Return the [x, y] coordinate for the center point of the cell that contains the specified text.  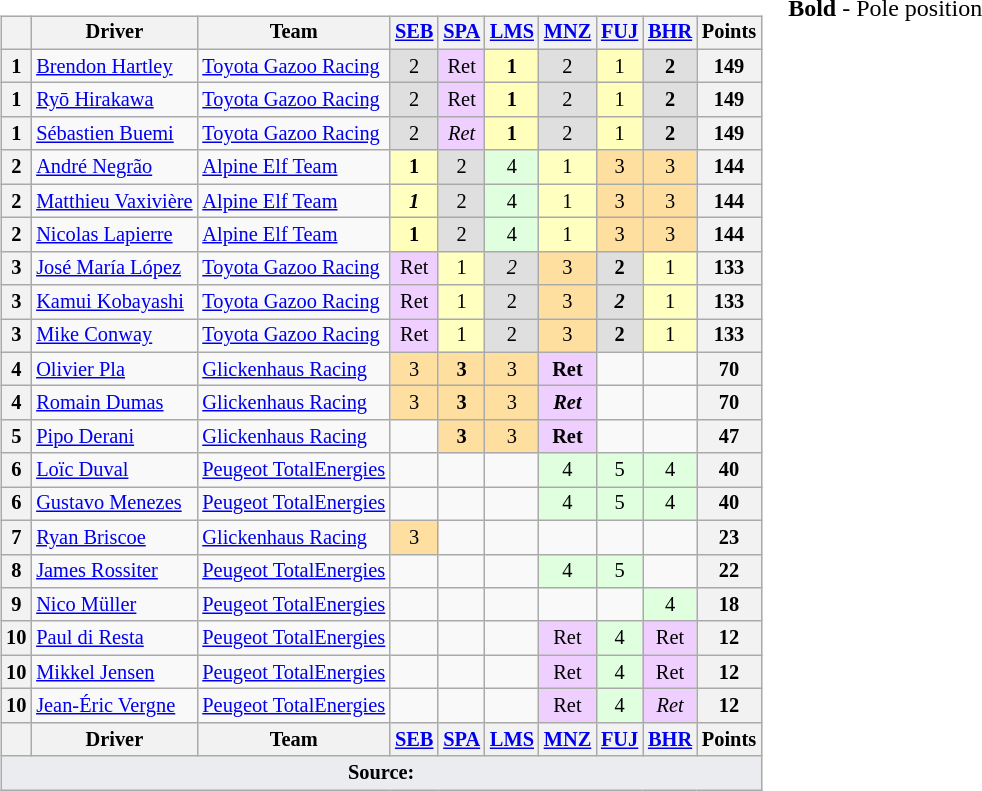
André Negrão [114, 167]
47 [729, 437]
22 [729, 571]
José María López [114, 268]
Jean-Éric Vergne [114, 706]
Mike Conway [114, 336]
Matthieu Vaxivière [114, 201]
Kamui Kobayashi [114, 302]
Olivier Pla [114, 369]
Gustavo Menezes [114, 504]
Romain Dumas [114, 403]
8 [16, 571]
James Rossiter [114, 571]
Ryō Hirakawa [114, 100]
Loïc Duval [114, 470]
Mikkel Jensen [114, 672]
Paul di Resta [114, 638]
Sébastien Buemi [114, 134]
Pipo Derani [114, 437]
Brendon Hartley [114, 66]
Nicolas Lapierre [114, 235]
Ryan Briscoe [114, 537]
Nico Müller [114, 605]
7 [16, 537]
Source: [381, 773]
9 [16, 605]
23 [729, 537]
18 [729, 605]
